Identify which cell holds the provided text, then report its [x, y] central coordinate. 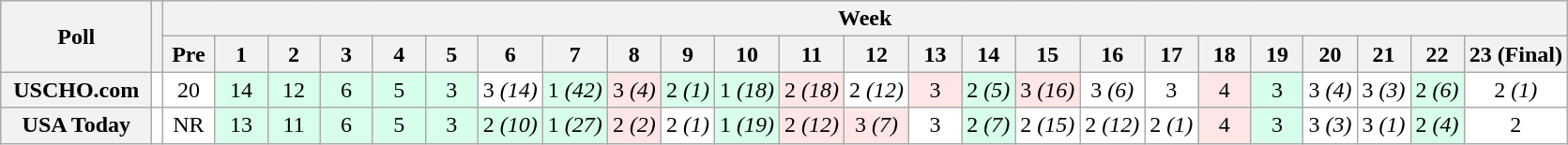
2 (7) [989, 125]
1 (42) [574, 90]
USA Today [77, 125]
2 (5) [989, 90]
2 (4) [1438, 125]
3 (6) [1113, 90]
16 [1113, 54]
3 (16) [1047, 90]
10 [747, 54]
2 (18) [811, 90]
18 [1225, 54]
2 (10) [510, 125]
7 [574, 54]
17 [1171, 54]
USCHO.com [77, 90]
1 (27) [574, 125]
9 [687, 54]
3 (14) [510, 90]
Week [865, 19]
Poll [77, 36]
1 (18) [747, 90]
21 [1383, 54]
8 [634, 54]
1 [241, 54]
3 (1) [1383, 125]
22 [1438, 54]
2 (6) [1438, 90]
1 (19) [747, 125]
Pre [189, 54]
NR [189, 125]
2 (2) [634, 125]
23 (Final) [1515, 54]
19 [1277, 54]
15 [1047, 54]
2 (15) [1047, 125]
3 (7) [876, 125]
